Detect which cell encompasses the target text, then output its [X, Y] center coordinate. 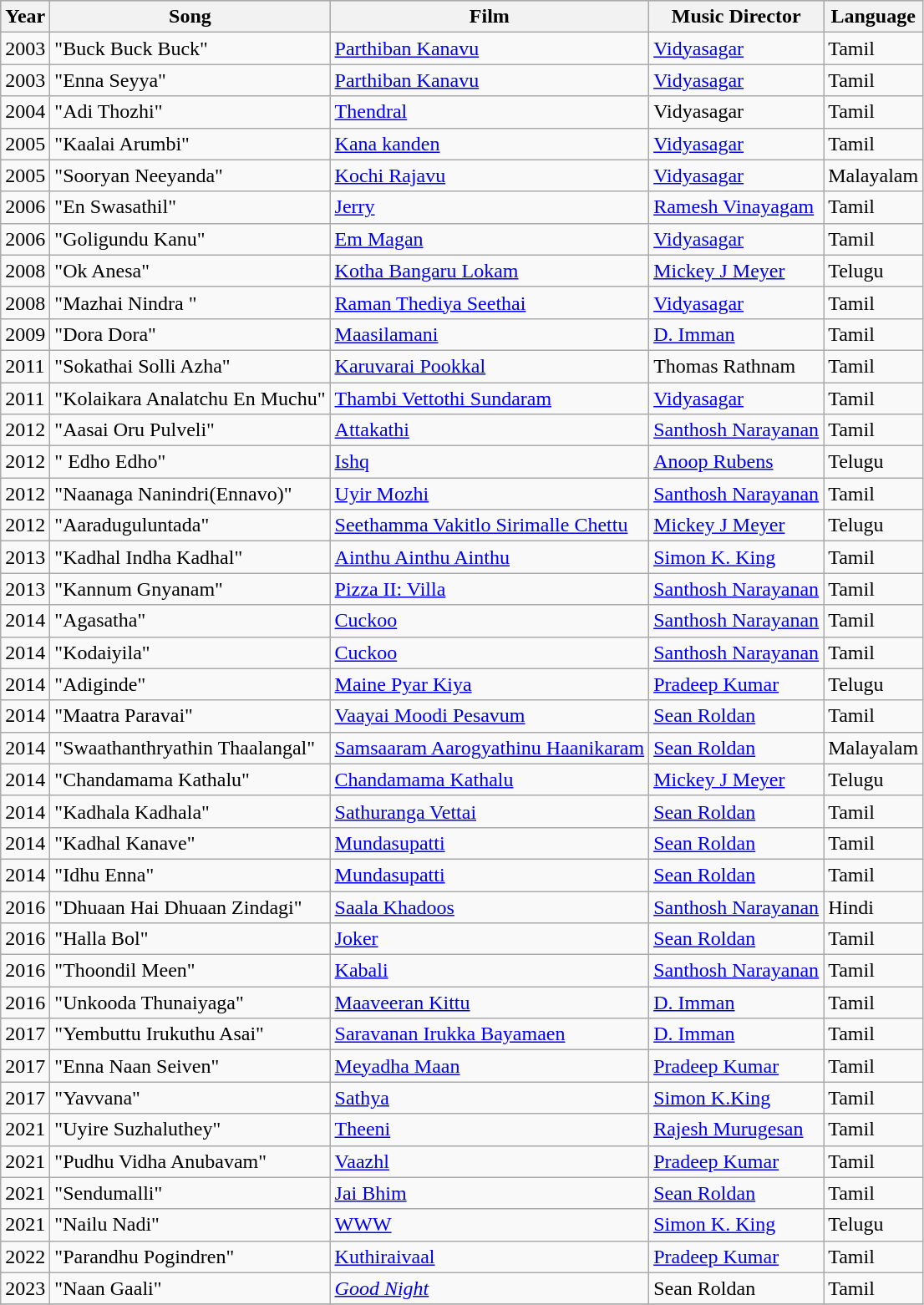
Maine Pyar Kiya [490, 684]
"Enna Seyya" [190, 80]
WWW [490, 1225]
Samsaaram Aarogyathinu Haanikaram [490, 748]
Jai Bhim [490, 1193]
Language [874, 17]
"Yembuttu Irukuthu Asai" [190, 1034]
"Uyire Suzhaluthey" [190, 1130]
Karuvarai Pookkal [490, 366]
"Maatra Paravai" [190, 716]
Raman Thediya Seethai [490, 302]
"Dora Dora" [190, 334]
Ainthu Ainthu Ainthu [490, 557]
"Yavvana" [190, 1098]
"Parandhu Pogindren" [190, 1257]
"Aasai Oru Pulveli" [190, 430]
"Enna Naan Seiven" [190, 1066]
Good Night [490, 1288]
Kuthiraivaal [490, 1257]
"Chandamama Kathalu" [190, 779]
Meyadha Maan [490, 1066]
Em Magan [490, 239]
Seethamma Vakitlo Sirimalle Chettu [490, 526]
Maaveeran Kittu [490, 1003]
Sathya [490, 1098]
"Kodaiyila" [190, 652]
Uyir Mozhi [490, 494]
"Goligundu Kanu" [190, 239]
"Naanaga Nanindri(Ennavo)" [190, 494]
"Agasatha" [190, 621]
"Sendumalli" [190, 1193]
Theeni [490, 1130]
2009 [25, 334]
Chandamama Kathalu [490, 779]
"Adiginde" [190, 684]
2004 [25, 112]
"Sooryan Neeyanda" [190, 175]
Saala Khadoos [490, 906]
Thendral [490, 112]
"Unkooda Thunaiyaga" [190, 1003]
"Kadhal Kanave" [190, 843]
Thomas Rathnam [737, 366]
Year [25, 17]
"Nailu Nadi" [190, 1225]
Kochi Rajavu [490, 175]
Thambi Vettothi Sundaram [490, 399]
2022 [25, 1257]
"Kadhal Indha Kadhal" [190, 557]
Kabali [490, 971]
Sathuranga Vettai [490, 811]
Jerry [490, 207]
Vaayai Moodi Pesavum [490, 716]
"Adi Thozhi" [190, 112]
"Halla Bol" [190, 939]
"Naan Gaali" [190, 1288]
"Kaalai Arumbi" [190, 144]
Music Director [737, 17]
Ramesh Vinayagam [737, 207]
"Kadhala Kadhala" [190, 811]
"Sokathai Solli Azha" [190, 366]
"Mazhai Nindra " [190, 302]
Song [190, 17]
Attakathi [490, 430]
Saravanan Irukka Bayamaen [490, 1034]
Joker [490, 939]
"En Swasathil" [190, 207]
"Kannum Gnyanam" [190, 589]
"Kolaikara Analatchu En Muchu" [190, 399]
Simon K.King [737, 1098]
Kana kanden [490, 144]
"Ok Anesa" [190, 271]
"Pudhu Vidha Anubavam" [190, 1161]
"Thoondil Meen" [190, 971]
Rajesh Murugesan [737, 1130]
Maasilamani [490, 334]
Kotha Bangaru Lokam [490, 271]
"Idhu Enna" [190, 875]
Vaazhl [490, 1161]
Hindi [874, 906]
"Dhuaan Hai Dhuaan Zindagi" [190, 906]
"Aaraduguluntada" [190, 526]
Film [490, 17]
2023 [25, 1288]
Anoop Rubens [737, 462]
Pizza II: Villa [490, 589]
"Swaathanthryathin Thaalangal" [190, 748]
" Edho Edho" [190, 462]
Ishq [490, 462]
"Buck Buck Buck" [190, 48]
